Search for the cell housing the specified text and yield its (X, Y) center coordinate. 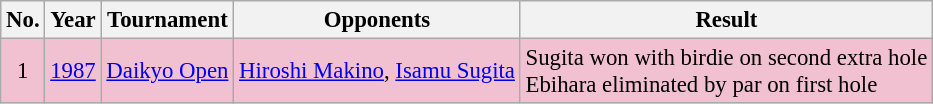
1987 (73, 72)
Daikyo Open (168, 72)
Result (726, 20)
Opponents (377, 20)
Tournament (168, 20)
Hiroshi Makino, Isamu Sugita (377, 72)
Year (73, 20)
Sugita won with birdie on second extra holeEbihara eliminated by par on first hole (726, 72)
1 (23, 72)
No. (23, 20)
